Scan for the cell matching the given text and deliver its [x, y] coordinate at center. 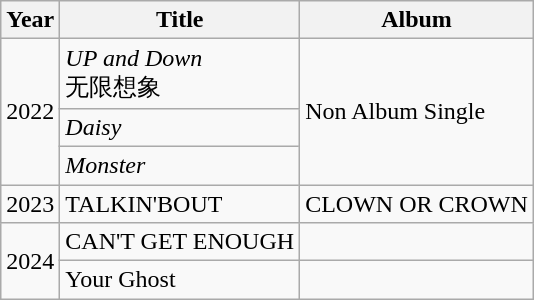
2022 [30, 112]
Monster [180, 165]
CLOWN OR CROWN [417, 203]
Year [30, 20]
UP and Down无限想象 [180, 74]
TALKIN'BOUT [180, 203]
Non Album Single [417, 112]
Your Ghost [180, 280]
CAN'T GET ENOUGH [180, 242]
2024 [30, 261]
Daisy [180, 127]
Album [417, 20]
Title [180, 20]
2023 [30, 203]
